Extract the [X, Y] coordinate from the center of the cell holding the provided text.  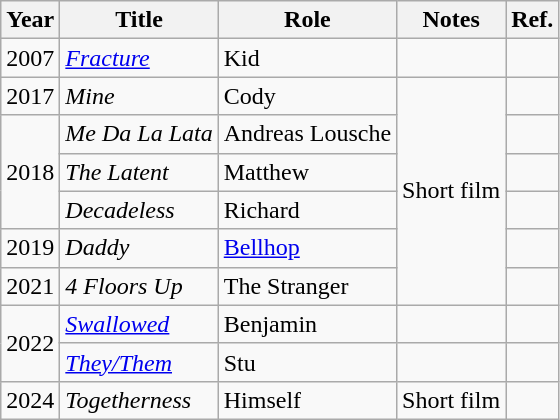
4 Floors Up [139, 286]
Stu [307, 362]
Title [139, 20]
Bellhop [307, 248]
Year [30, 20]
Benjamin [307, 324]
2018 [30, 172]
Fracture [139, 58]
2021 [30, 286]
Ref. [532, 20]
2019 [30, 248]
Notes [452, 20]
Kid [307, 58]
2007 [30, 58]
The Stranger [307, 286]
Role [307, 20]
Richard [307, 210]
Cody [307, 96]
Daddy [139, 248]
Me Da La Lata [139, 134]
Himself [307, 400]
2024 [30, 400]
Matthew [307, 172]
2022 [30, 343]
Andreas Lousche [307, 134]
Mine [139, 96]
The Latent [139, 172]
Swallowed [139, 324]
Togetherness [139, 400]
They/Them [139, 362]
Decadeless [139, 210]
2017 [30, 96]
